Return the [x, y] coordinate for the center point of the cell that contains the specified text.  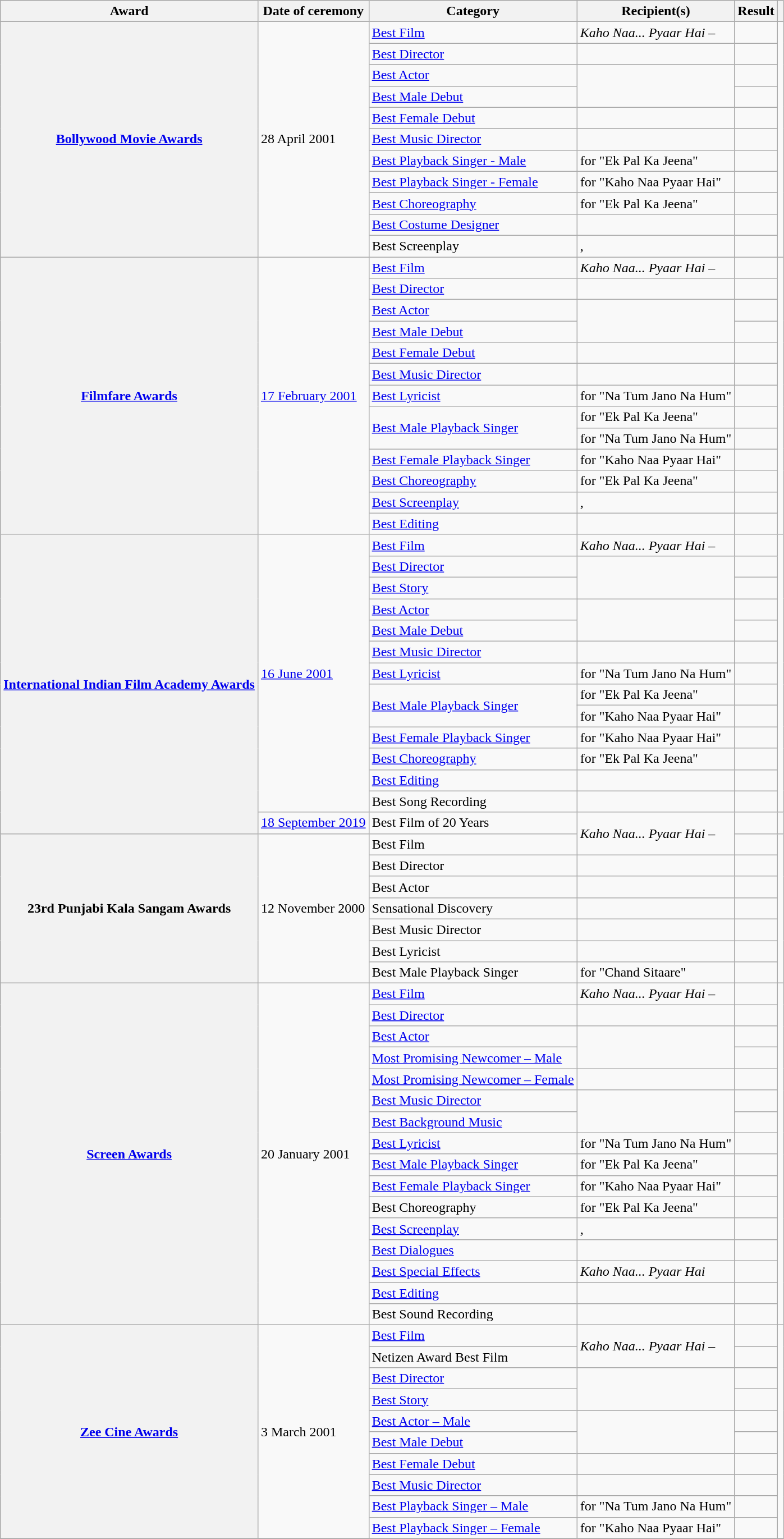
Zee Cine Awards [129, 1432]
Kaho Naa... Pyaar Hai [655, 1271]
Best Sound Recording [473, 1314]
Best Playback Singer - Male [473, 161]
Date of ceremony [313, 11]
Best Costume Designer [473, 225]
Best Playback Singer - Female [473, 182]
Netizen Award Best Film [473, 1357]
12 November 2000 [313, 908]
28 April 2001 [313, 139]
Best Dialogues [473, 1250]
Most Promising Newcomer – Male [473, 1058]
18 September 2019 [313, 823]
Result [756, 11]
16 June 2001 [313, 674]
International Indian Film Academy Awards [129, 684]
Best Playback Singer – Male [473, 1506]
Most Promising Newcomer – Female [473, 1079]
Best Playback Singer – Female [473, 1528]
Category [473, 11]
Best Special Effects [473, 1271]
Award [129, 11]
Filmfare Awards [129, 396]
Sensational Discovery [473, 908]
17 February 2001 [313, 396]
Best Background Music [473, 1122]
Screen Awards [129, 1154]
3 March 2001 [313, 1432]
Best Film of 20 Years [473, 823]
23rd Punjabi Kala Sangam Awards [129, 908]
Best Song Recording [473, 801]
Recipient(s) [655, 11]
20 January 2001 [313, 1154]
for "Chand Sitaare" [655, 973]
Best Actor – Male [473, 1421]
Bollywood Movie Awards [129, 139]
